For the text-containing cell, return its midpoint in (X, Y) coordinate format. 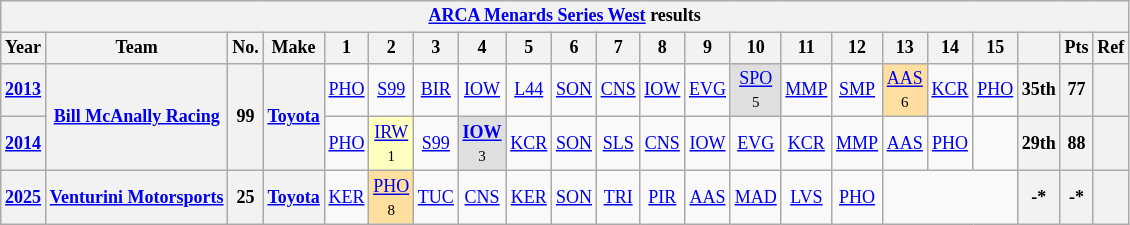
LVS (806, 197)
BIR (436, 90)
4 (482, 48)
AAS6 (904, 90)
IRW1 (392, 144)
2 (392, 48)
5 (529, 48)
Bill McAnally Racing (136, 116)
1 (346, 48)
ARCA Menards Series West results (565, 16)
2014 (24, 144)
SLS (618, 144)
PHO8 (392, 197)
Year (24, 48)
L44 (529, 90)
Team (136, 48)
TUC (436, 197)
6 (574, 48)
10 (756, 48)
SMP (858, 90)
Make (294, 48)
Ref (1111, 48)
25 (246, 197)
14 (950, 48)
7 (618, 48)
PIR (662, 197)
29th (1040, 144)
13 (904, 48)
9 (708, 48)
No. (246, 48)
2013 (24, 90)
35th (1040, 90)
Pts (1076, 48)
TRI (618, 197)
77 (1076, 90)
MAD (756, 197)
2025 (24, 197)
99 (246, 116)
SPO5 (756, 90)
Venturini Motorsports (136, 197)
3 (436, 48)
11 (806, 48)
12 (858, 48)
88 (1076, 144)
15 (996, 48)
8 (662, 48)
IOW3 (482, 144)
